Identify which cell holds the provided text, then report its [X, Y] central coordinate. 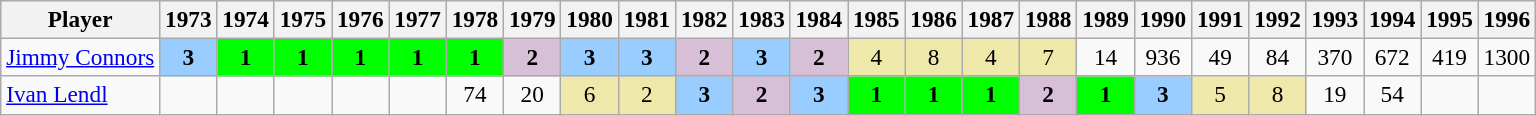
1982 [704, 19]
1989 [1106, 19]
Ivan Lendl [80, 95]
370 [1334, 57]
672 [1392, 57]
1984 [818, 19]
54 [1392, 95]
Jimmy Connors [80, 57]
1979 [532, 19]
1986 [934, 19]
5 [1220, 95]
1978 [474, 19]
1988 [1048, 19]
936 [1162, 57]
1991 [1220, 19]
1995 [1450, 19]
6 [590, 95]
1990 [1162, 19]
1987 [990, 19]
7 [1048, 57]
84 [1278, 57]
1994 [1392, 19]
1996 [1506, 19]
1993 [1334, 19]
20 [532, 95]
1976 [360, 19]
1983 [762, 19]
1985 [876, 19]
1975 [302, 19]
1973 [188, 19]
1300 [1506, 57]
Player [80, 19]
14 [1106, 57]
1974 [246, 19]
1992 [1278, 19]
1981 [646, 19]
74 [474, 95]
49 [1220, 57]
1980 [590, 19]
1977 [418, 19]
19 [1334, 95]
419 [1450, 57]
